Search for the cell housing the specified text and yield its (X, Y) center coordinate. 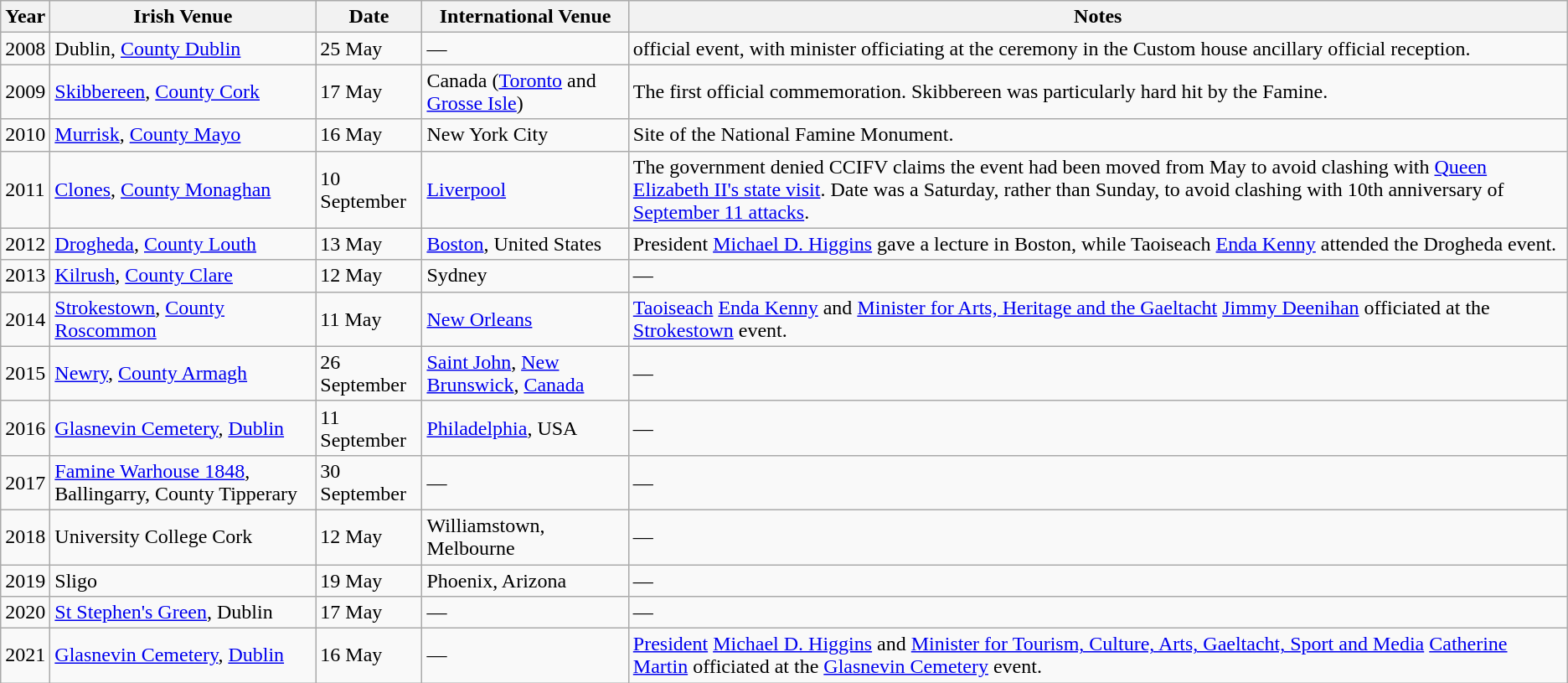
Drogheda, County Louth (183, 244)
Phoenix, Arizona (525, 581)
Sligo (183, 581)
2017 (25, 483)
2014 (25, 318)
Notes (1097, 17)
Kilrush, County Clare (183, 276)
Irish Venue (183, 17)
2011 (25, 189)
2021 (25, 655)
Boston, United States (525, 244)
2019 (25, 581)
11 May (369, 318)
Site of the National Famine Monument. (1097, 135)
10 September (369, 189)
Strokestown, County Roscommon (183, 318)
Date (369, 17)
President Michael D. Higgins gave a lecture in Boston, while Taoiseach Enda Kenny attended the Drogheda event. (1097, 244)
Sydney (525, 276)
International Venue (525, 17)
Liverpool (525, 189)
2013 (25, 276)
30 September (369, 483)
Williamstown, Melbourne (525, 536)
Philadelphia, USA (525, 427)
New York City (525, 135)
19 May (369, 581)
official event, with minister officiating at the ceremony in the Custom house ancillary official reception. (1097, 49)
25 May (369, 49)
Canada (Toronto and Grosse Isle) (525, 92)
2010 (25, 135)
Skibbereen, County Cork (183, 92)
2009 (25, 92)
Saint John, New Brunswick, Canada (525, 374)
The first official commemoration. Skibbereen was particularly hard hit by the Famine. (1097, 92)
Taoiseach Enda Kenny and Minister for Arts, Heritage and the Gaeltacht Jimmy Deenihan officiated at the Strokestown event. (1097, 318)
13 May (369, 244)
2020 (25, 613)
2016 (25, 427)
26 September (369, 374)
2018 (25, 536)
Famine Warhouse 1848, Ballingarry, County Tipperary (183, 483)
Year (25, 17)
Newry, County Armagh (183, 374)
University College Cork (183, 536)
New Orleans (525, 318)
Murrisk, County Mayo (183, 135)
St Stephen's Green, Dublin (183, 613)
2008 (25, 49)
11 September (369, 427)
Dublin, County Dublin (183, 49)
2012 (25, 244)
2015 (25, 374)
Clones, County Monaghan (183, 189)
